From the cell containing the given text, extract its center point as (X, Y) coordinate. 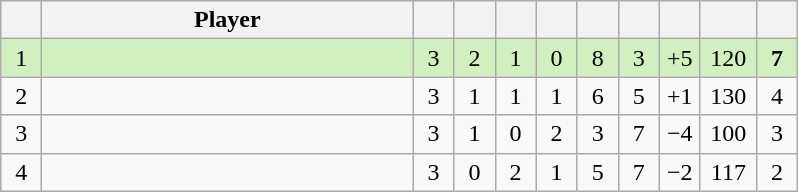
130 (728, 96)
Player (228, 20)
120 (728, 58)
8 (598, 58)
117 (728, 172)
−2 (680, 172)
6 (598, 96)
100 (728, 134)
+1 (680, 96)
+5 (680, 58)
−4 (680, 134)
